Pinpoint the cell where the given text exists, returning its (X, Y) midpoint coordinate. 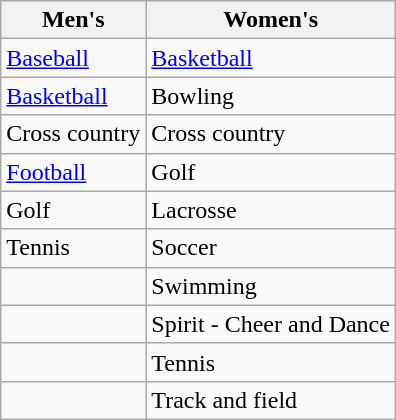
Football (74, 172)
Soccer (271, 248)
Bowling (271, 96)
Baseball (74, 58)
Swimming (271, 286)
Track and field (271, 400)
Men's (74, 20)
Women's (271, 20)
Spirit - Cheer and Dance (271, 324)
Lacrosse (271, 210)
